Locate the cell with the specified text and output its [X, Y] center coordinate. 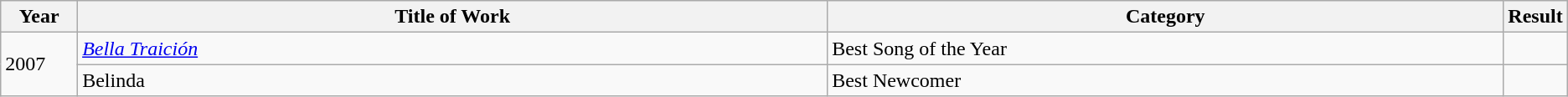
Year [39, 17]
Bella Traición [452, 48]
Best Newcomer [1166, 80]
2007 [39, 64]
Best Song of the Year [1166, 48]
Title of Work [452, 17]
Category [1166, 17]
Belinda [452, 80]
Result [1535, 17]
